For the text-containing cell, return its midpoint in (x, y) coordinate format. 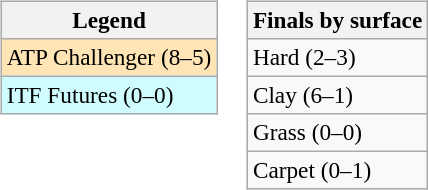
ATP Challenger (8–5) (108, 57)
Clay (6–1) (337, 95)
Legend (108, 20)
Carpet (0–1) (337, 171)
Finals by surface (337, 20)
ITF Futures (0–0) (108, 95)
Grass (0–0) (337, 133)
Hard (2–3) (337, 57)
